Detect which cell encompasses the target text, then output its [x, y] center coordinate. 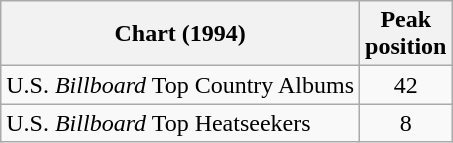
Chart (1994) [180, 34]
Peakposition [406, 34]
8 [406, 123]
U.S. Billboard Top Heatseekers [180, 123]
42 [406, 85]
U.S. Billboard Top Country Albums [180, 85]
